Provide the (x, y) coordinate of the cell's center where the given text is located.  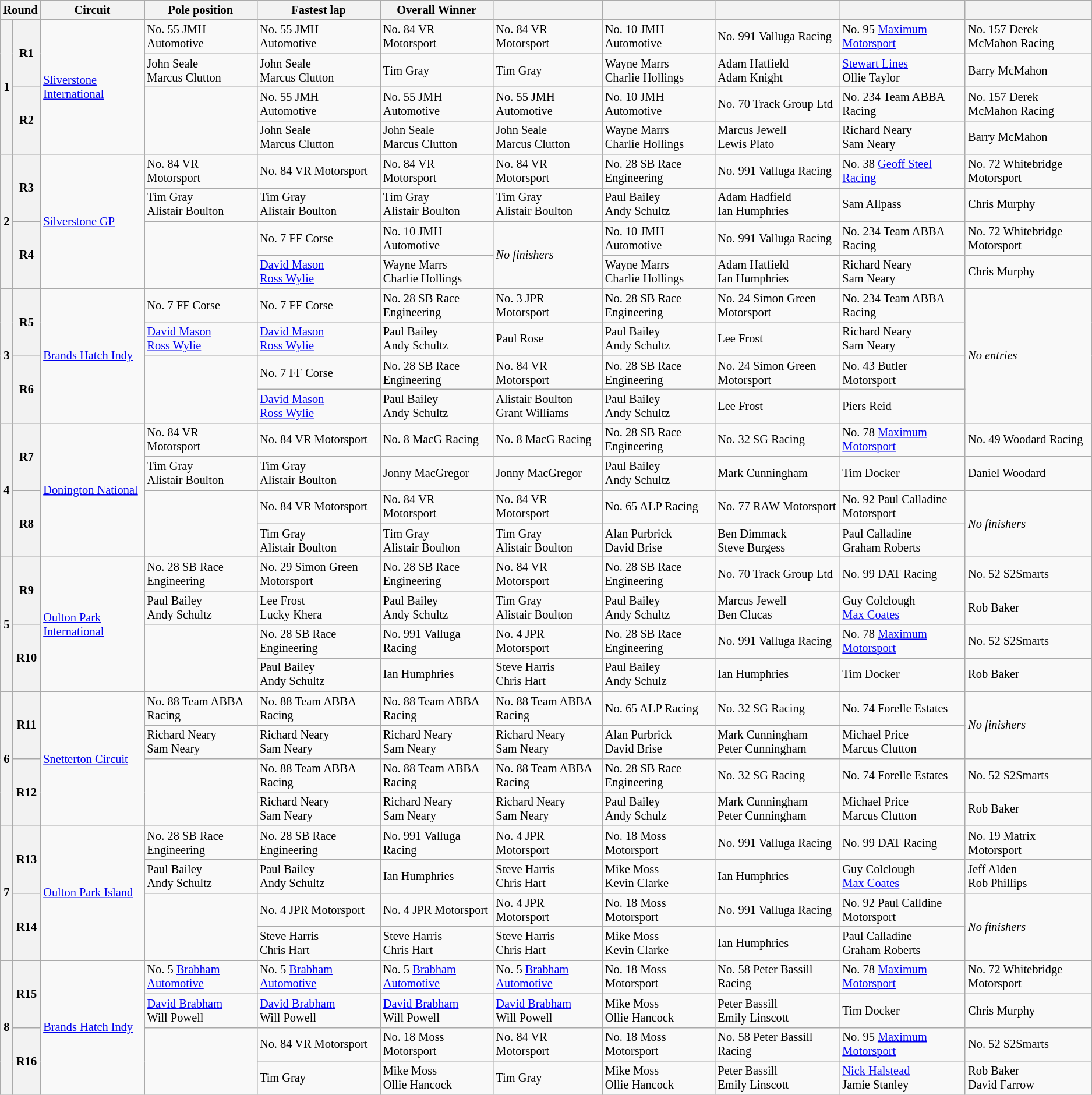
Adam Hatfield Ian Humphries (778, 272)
Sam Allpass (903, 204)
Alistair Boulton Grant Williams (547, 406)
1 (7, 87)
R9 (27, 591)
R4 (27, 255)
No. 3 JPR Motorsport (547, 305)
Rob Baker David Farrow (1029, 1078)
Donington National (92, 490)
No. 92 Paul Calladine Motorsport (903, 507)
4 (7, 490)
Nick Halstead Jamie Stanley (903, 1078)
5 (7, 624)
Jeff Alden Rob Phillips (1029, 876)
R12 (27, 792)
R7 (27, 457)
R6 (27, 389)
No. 29 Simon Green Motorsport (319, 574)
R8 (27, 523)
R1 (27, 54)
Stewart Lines Ollie Taylor (903, 70)
R16 (27, 1061)
Adam Hatfield Adam Knight (778, 70)
No. 77 RAW Motorsport (778, 507)
Daniel Woodard (1029, 474)
Fastest lap (319, 10)
Paul Rose (547, 339)
8 (7, 1027)
R10 (27, 658)
Ben Dimmack Steve Burgess (778, 541)
R2 (27, 120)
Piers Reid (903, 406)
R14 (27, 926)
No. 49 Woodard Racing (1029, 440)
Marcus Jewell Lewis Plato (778, 137)
2 (7, 221)
Oulton Park Island (92, 893)
Marcus Jewell Ben Clucas (778, 607)
Silverstone GP (92, 221)
Oulton Park International (92, 624)
Sliverstone International (92, 87)
R15 (27, 994)
7 (7, 893)
R3 (27, 188)
R11 (27, 725)
Overall Winner (437, 10)
6 (7, 758)
No. 19 Matrix Motorsport (1029, 843)
Snetterton Circuit (92, 758)
No. 92 Paul Calldine Motorsport (903, 910)
Adam Hadfield Ian Humphries (778, 204)
3 (7, 355)
R5 (27, 322)
No entries (1029, 355)
R13 (27, 860)
Circuit (92, 10)
Lee Frost Lucky Khera (319, 607)
No. 43 Butler Motorsport (903, 373)
Pole position (201, 10)
Mark Cunningham (778, 474)
No. 38 Geoff Steel Racing (903, 171)
Round (21, 10)
